From the cell containing the given text, extract its center point as (X, Y) coordinate. 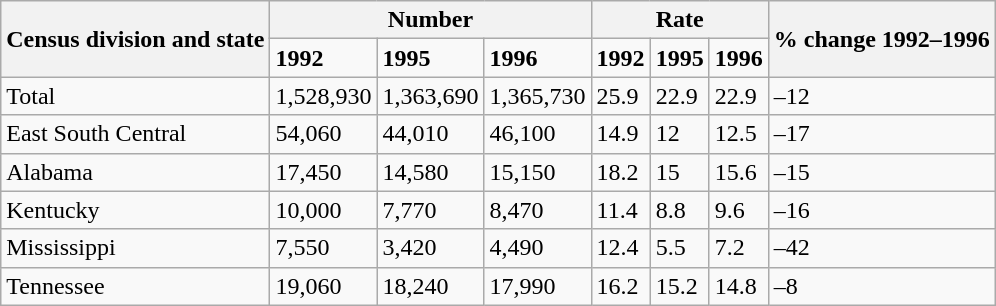
–8 (882, 286)
–42 (882, 248)
44,010 (430, 134)
18,240 (430, 286)
–12 (882, 96)
12.4 (620, 248)
5.5 (680, 248)
1,363,690 (430, 96)
14.9 (620, 134)
7,770 (430, 210)
12.5 (738, 134)
1,528,930 (324, 96)
Tennessee (136, 286)
15.6 (738, 172)
17,990 (538, 286)
11.4 (620, 210)
15 (680, 172)
10,000 (324, 210)
–17 (882, 134)
Number (430, 20)
12 (680, 134)
Rate (680, 20)
8.8 (680, 210)
7.2 (738, 248)
East South Central (136, 134)
–15 (882, 172)
14,580 (430, 172)
18.2 (620, 172)
7,550 (324, 248)
–16 (882, 210)
15,150 (538, 172)
19,060 (324, 286)
Mississippi (136, 248)
Kentucky (136, 210)
Alabama (136, 172)
54,060 (324, 134)
15.2 (680, 286)
9.6 (738, 210)
Total (136, 96)
1,365,730 (538, 96)
Census division and state (136, 39)
17,450 (324, 172)
8,470 (538, 210)
25.9 (620, 96)
46,100 (538, 134)
16.2 (620, 286)
% change 1992–1996 (882, 39)
3,420 (430, 248)
14.8 (738, 286)
4,490 (538, 248)
